For the text-containing cell, return its midpoint in (x, y) coordinate format. 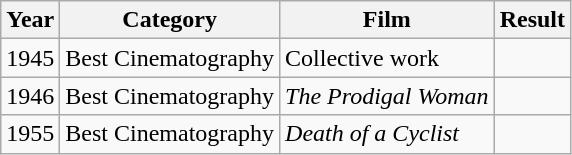
Result (532, 20)
1945 (30, 58)
1946 (30, 96)
1955 (30, 134)
Death of a Cyclist (388, 134)
Film (388, 20)
Collective work (388, 58)
Category (170, 20)
The Prodigal Woman (388, 96)
Year (30, 20)
